For the text-containing cell, return its midpoint in [x, y] coordinate format. 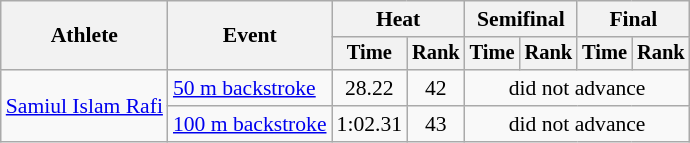
28.22 [370, 88]
Final [633, 19]
42 [436, 88]
50 m backstroke [250, 88]
Event [250, 36]
Samiul Islam Rafi [84, 106]
Athlete [84, 36]
Semifinal [521, 19]
Heat [398, 19]
1:02.31 [370, 124]
43 [436, 124]
100 m backstroke [250, 124]
